Provide the (X, Y) coordinate of the cell's center where the given text is located.  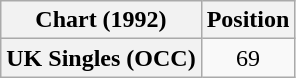
69 (248, 58)
Position (248, 20)
Chart (1992) (101, 20)
UK Singles (OCC) (101, 58)
